Identify which cell holds the provided text, then report its [X, Y] central coordinate. 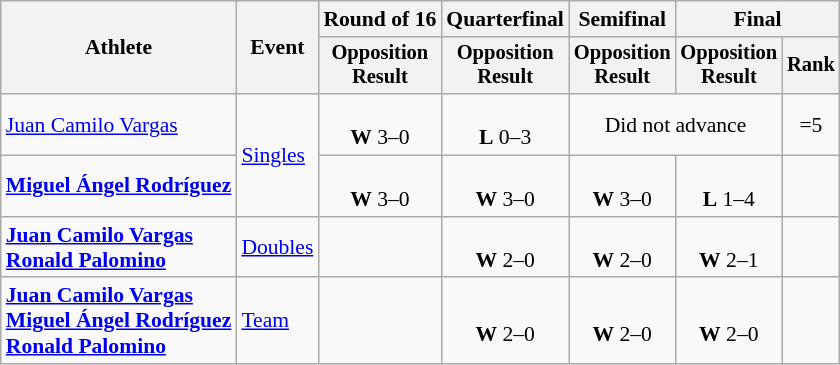
Did not advance [676, 124]
Juan Camilo VargasMiguel Ángel RodríguezRonald Palomino [119, 322]
W 2–1 [730, 248]
Round of 16 [380, 19]
Juan Camilo Vargas [119, 124]
Final [758, 19]
Singles [277, 155]
L 1–4 [730, 186]
Juan Camilo VargasRonald Palomino [119, 248]
L 0–3 [505, 124]
Event [277, 48]
Doubles [277, 248]
Team [277, 322]
Quarterfinal [505, 19]
=5 [811, 124]
Semifinal [622, 19]
Athlete [119, 48]
Rank [811, 66]
Miguel Ángel Rodríguez [119, 186]
